Output the (X, Y) coordinate of the center of the cell containing the given text.  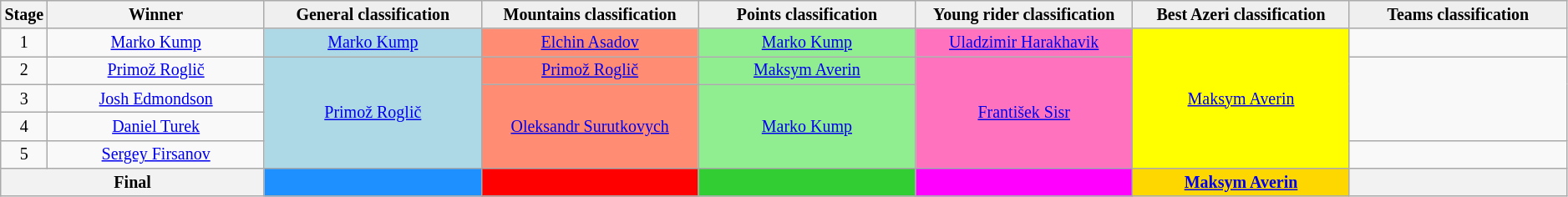
Daniel Turek (156, 127)
Stage (24, 15)
Uladzimir Harakhavik (1024, 43)
Points classification (807, 15)
Mountains classification (590, 15)
Sergey Firsanov (156, 154)
Teams classification (1458, 15)
5 (24, 154)
General classification (373, 15)
3 (24, 98)
Young rider classification (1024, 15)
1 (24, 43)
Final (133, 182)
František Sisr (1024, 113)
Best Azeri classification (1241, 15)
Oleksandr Surutkovych (590, 126)
Winner (156, 15)
Elchin Asadov (590, 43)
Josh Edmondson (156, 98)
4 (24, 127)
2 (24, 70)
